Locate the cell with the specified text and output its (x, y) center coordinate. 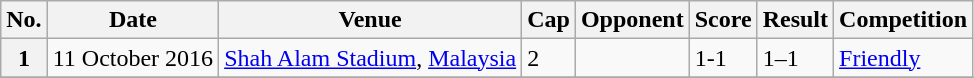
Score (723, 20)
11 October 2016 (132, 58)
1 (24, 58)
1–1 (795, 58)
Opponent (632, 20)
Result (795, 20)
Date (132, 20)
1-1 (723, 58)
Shah Alam Stadium, Malaysia (370, 58)
Friendly (904, 58)
No. (24, 20)
Venue (370, 20)
Cap (549, 20)
Competition (904, 20)
2 (549, 58)
